Scan for the cell matching the given text and deliver its [X, Y] coordinate at center. 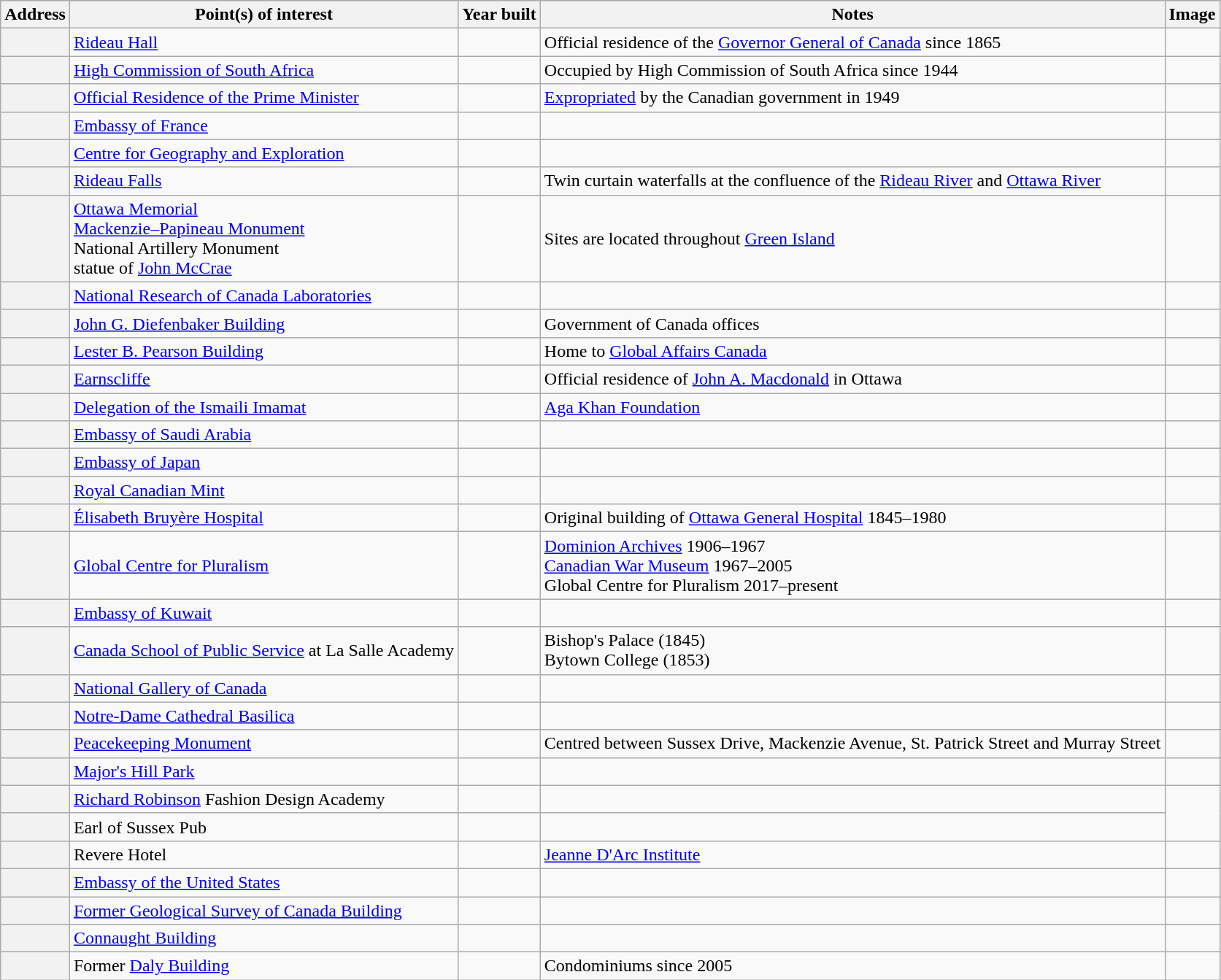
Embassy of Saudi Arabia [263, 435]
Official Residence of the Prime Minister [263, 98]
Major's Hill Park [263, 771]
Aga Khan Foundation [852, 406]
Former Daly Building [263, 966]
Expropriated by the Canadian government in 1949 [852, 98]
Embassy of France [263, 126]
Royal Canadian Mint [263, 490]
Rideau Falls [263, 181]
Embassy of Japan [263, 463]
Sites are located throughout Green Island [852, 238]
Dominion Archives 1906–1967Canadian War Museum 1967–2005Global Centre for Pluralism 2017–present [852, 566]
Address [35, 15]
Point(s) of interest [263, 15]
Canada School of Public Service at La Salle Academy [263, 651]
Embassy of the United States [263, 882]
Jeanne D'Arc Institute [852, 854]
Condominiums since 2005 [852, 966]
Centred between Sussex Drive, Mackenzie Avenue, St. Patrick Street and Murray Street [852, 744]
John G. Diefenbaker Building [263, 323]
Revere Hotel [263, 854]
Notes [852, 15]
Government of Canada offices [852, 323]
Rideau Hall [263, 42]
Connaught Building [263, 938]
National Gallery of Canada [263, 688]
Earnscliffe [263, 379]
Former Geological Survey of Canada Building [263, 910]
Global Centre for Pluralism [263, 566]
National Research of Canada Laboratories [263, 296]
Ottawa MemorialMackenzie–Papineau MonumentNational Artillery Monumentstatue of John McCrae [263, 238]
Original building of Ottawa General Hospital 1845–1980 [852, 518]
Official residence of John A. Macdonald in Ottawa [852, 379]
Peacekeeping Monument [263, 744]
Bishop's Palace (1845)Bytown College (1853) [852, 651]
Occupied by High Commission of South Africa since 1944 [852, 70]
Home to Global Affairs Canada [852, 351]
Official residence of the Governor General of Canada since 1865 [852, 42]
Earl of Sussex Pub [263, 827]
Image [1193, 15]
Centre for Geography and Exploration [263, 153]
Richard Robinson Fashion Design Academy [263, 799]
High Commission of South Africa [263, 70]
Embassy of Kuwait [263, 613]
Twin curtain waterfalls at the confluence of the Rideau River and Ottawa River [852, 181]
Lester B. Pearson Building [263, 351]
Notre-Dame Cathedral Basilica [263, 716]
Year built [499, 15]
Élisabeth Bruyère Hospital [263, 518]
Delegation of the Ismaili Imamat [263, 406]
